Locate the cell with the specified text and output its [X, Y] center coordinate. 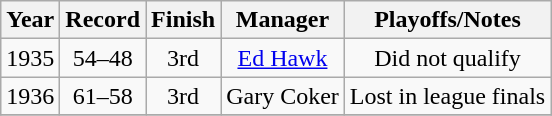
Finish [184, 20]
Playoffs/Notes [447, 20]
Lost in league finals [447, 96]
Ed Hawk [283, 58]
Manager [283, 20]
Year [30, 20]
61–58 [103, 96]
1935 [30, 58]
Did not qualify [447, 58]
54–48 [103, 58]
1936 [30, 96]
Record [103, 20]
Gary Coker [283, 96]
